For the text-containing cell, return its midpoint in (x, y) coordinate format. 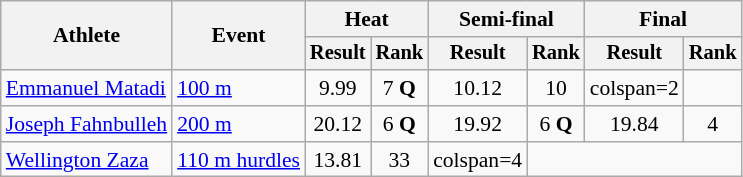
9.99 (338, 88)
Final (664, 19)
4 (713, 124)
20.12 (338, 124)
19.84 (634, 124)
200 m (238, 124)
Joseph Fahnbulleh (86, 124)
19.92 (478, 124)
100 m (238, 88)
Athlete (86, 36)
10 (556, 88)
Emmanuel Matadi (86, 88)
Event (238, 36)
Semi-final (506, 19)
7 Q (400, 88)
Heat (366, 19)
colspan=2 (634, 88)
10.12 (478, 88)
